Return the [X, Y] coordinate for the center point of the cell that contains the specified text.  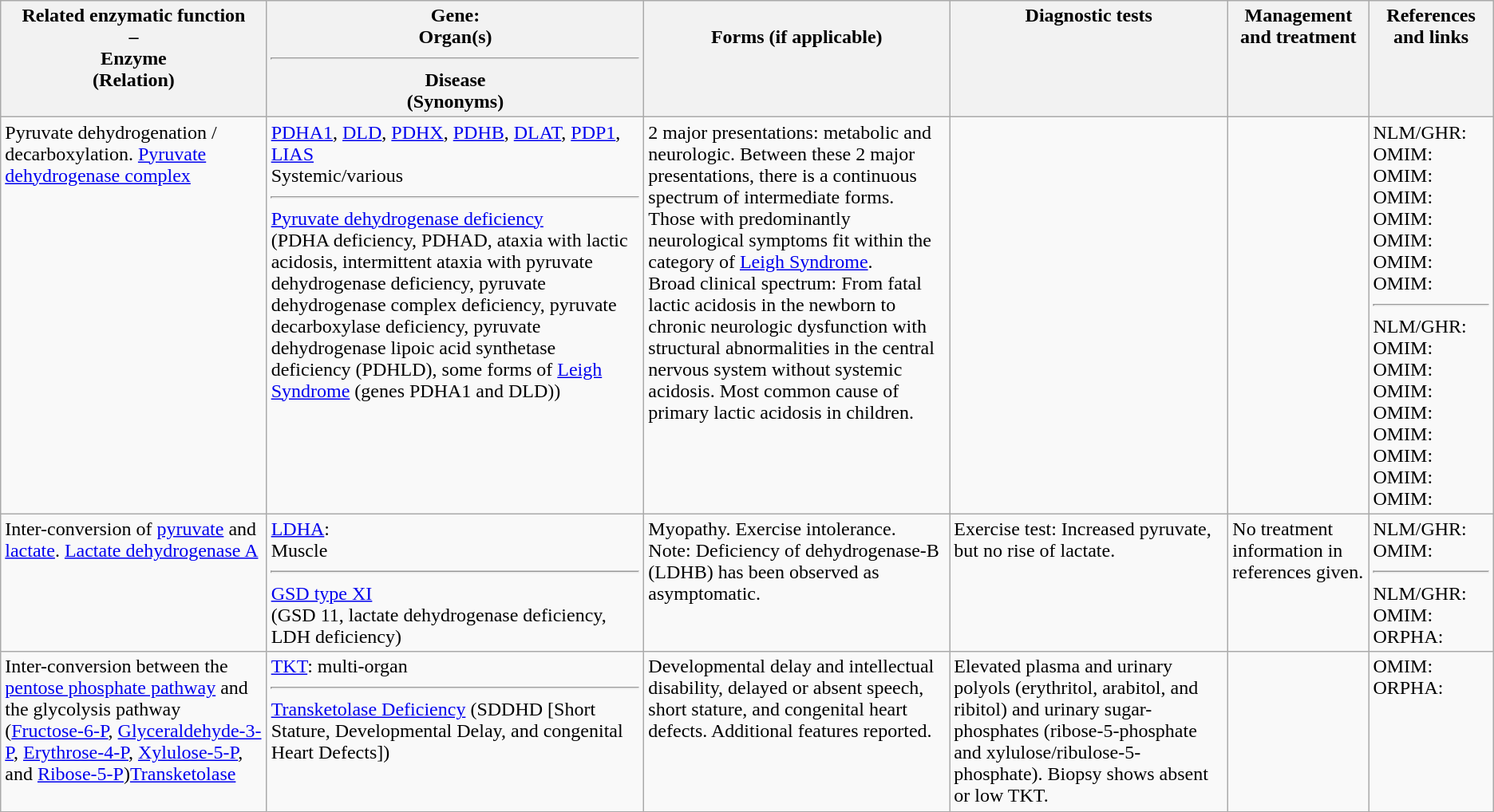
Management and treatment [1298, 59]
Diagnostic tests [1089, 59]
Exercise test: Increased pyruvate, but no rise of lactate. [1089, 582]
TKT: multi-organTransketolase Deficiency (SDDHD [Short Stature, Developmental Delay, and congenital Heart Defects]) [455, 731]
OMIM: ORPHA: [1431, 731]
LDHA: Muscle GSD type XI (GSD 11, lactate dehydrogenase deficiency, LDH deficiency) [455, 582]
Related enzymatic function – Enzyme (Relation) [134, 59]
Myopathy. Exercise intolerance.Note: Deficiency of dehydrogenase-B (LDHB) has been observed as asymptomatic. [796, 582]
Gene: Organ(s) Disease(Synonyms) [455, 59]
References and links [1431, 59]
Forms (if applicable) [796, 59]
Inter-conversion of pyruvate and lactate. Lactate dehydrogenase A [134, 582]
NLM/GHR: OMIM: OMIM: OMIM: OMIM: OMIM: OMIM: OMIM: NLM/GHR: OMIM: OMIM: OMIM: OMIM: OMIM: OMIM: OMIM: OMIM: [1431, 316]
No treatment information in references given. [1298, 582]
Pyruvate dehydrogenation / decarboxylation. Pyruvate dehydrogenase complex [134, 316]
NLM/GHR: OMIM: NLM/GHR: OMIM: ORPHA: [1431, 582]
Developmental delay and intellectual disability, delayed or absent speech, short stature, and congenital heart defects. Additional features reported. [796, 731]
